Pinpoint the cell where the given text exists, returning its (x, y) midpoint coordinate. 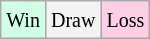
Win (24, 20)
Draw (72, 20)
Loss (126, 20)
